Scan for the cell matching the given text and deliver its [x, y] coordinate at center. 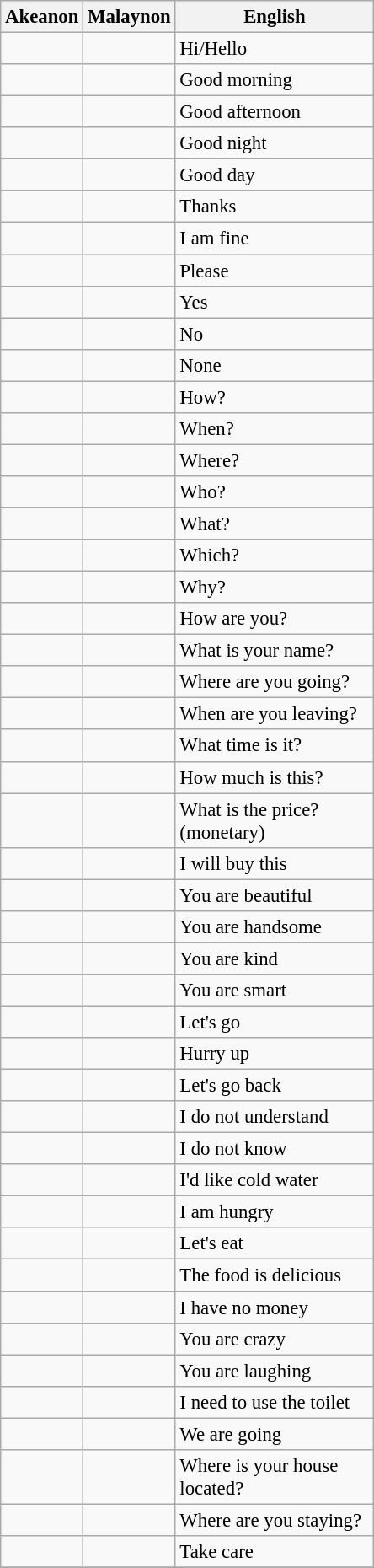
None [275, 365]
I have no money [275, 1308]
Why? [275, 588]
Let's eat [275, 1243]
Good afternoon [275, 112]
You are crazy [275, 1339]
Good night [275, 143]
Where are you staying? [275, 1520]
Which? [275, 556]
Thanks [275, 207]
Good morning [275, 80]
How much is this? [275, 777]
Where is your house located? [275, 1477]
I need to use the toilet [275, 1402]
How are you? [275, 619]
Where are you going? [275, 682]
What time is it? [275, 746]
Let's go back [275, 1086]
When are you leaving? [275, 714]
We are going [275, 1434]
Hi/Hello [275, 49]
Yes [275, 302]
What is the price? (monetary) [275, 821]
English [275, 17]
Please [275, 271]
I will buy this [275, 863]
I am fine [275, 239]
Let's go [275, 1022]
I am hungry [275, 1212]
What? [275, 524]
Akeanon [42, 17]
How? [275, 397]
Where? [275, 460]
You are laughing [275, 1371]
Hurry up [275, 1054]
I do not understand [275, 1117]
The food is delicious [275, 1275]
No [275, 334]
When? [275, 429]
You are beautiful [275, 895]
Good day [275, 175]
Malaynon [130, 17]
I'd like cold water [275, 1180]
You are kind [275, 959]
What is your name? [275, 651]
Who? [275, 492]
I do not know [275, 1149]
You are handsome [275, 927]
Take care [275, 1552]
You are smart [275, 991]
